Output the (x, y) coordinate of the center of the cell containing the given text.  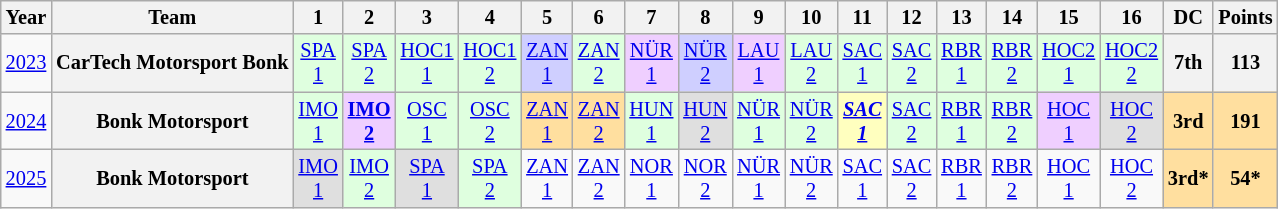
7th (1188, 63)
3 (426, 17)
2025 (26, 178)
13 (961, 17)
HOC12 (490, 63)
54* (1245, 178)
OSC1 (426, 121)
LAU2 (812, 63)
DC (1188, 17)
4 (490, 17)
2024 (26, 121)
CarTech Motorsport Bonk (172, 63)
11 (862, 17)
HOC11 (426, 63)
6 (599, 17)
5 (547, 17)
2 (370, 17)
7 (651, 17)
Points (1245, 17)
3rd* (1188, 178)
Year (26, 17)
HUN1 (651, 121)
NOR2 (705, 178)
HOC22 (1132, 63)
HOC21 (1068, 63)
2023 (26, 63)
113 (1245, 63)
1 (318, 17)
14 (1012, 17)
NOR1 (651, 178)
Team (172, 17)
15 (1068, 17)
OSC2 (490, 121)
191 (1245, 121)
3rd (1188, 121)
10 (812, 17)
16 (1132, 17)
LAU1 (758, 63)
12 (912, 17)
HUN2 (705, 121)
8 (705, 17)
9 (758, 17)
